For the text-containing cell, return its midpoint in [x, y] coordinate format. 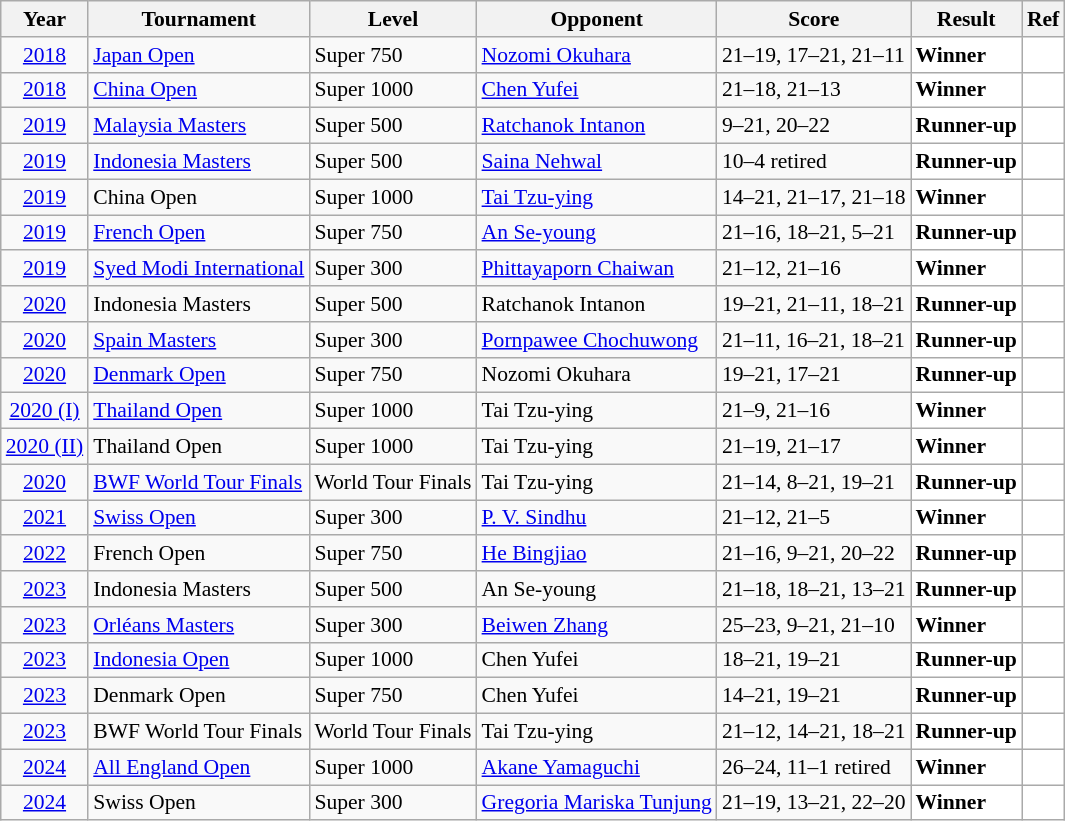
Opponent [597, 19]
All England Open [198, 767]
Result [966, 19]
21–16, 18–21, 5–21 [814, 233]
21–18, 21–13 [814, 90]
21–11, 16–21, 18–21 [814, 340]
2021 [44, 518]
21–14, 8–21, 19–21 [814, 482]
19–21, 21–11, 18–21 [814, 304]
Akane Yamaguchi [597, 767]
9–21, 20–22 [814, 126]
21–12, 21–16 [814, 269]
2022 [44, 554]
2020 (I) [44, 411]
14–21, 19–21 [814, 696]
Pornpawee Chochuwong [597, 340]
21–9, 21–16 [814, 411]
21–16, 9–21, 20–22 [814, 554]
21–18, 18–21, 13–21 [814, 589]
Malaysia Masters [198, 126]
Indonesia Open [198, 660]
21–12, 21–5 [814, 518]
Spain Masters [198, 340]
10–4 retired [814, 162]
Level [392, 19]
Orléans Masters [198, 625]
19–21, 17–21 [814, 375]
21–12, 14–21, 18–21 [814, 732]
Beiwen Zhang [597, 625]
Phittayaporn Chaiwan [597, 269]
14–21, 21–17, 21–18 [814, 197]
Japan Open [198, 55]
21–19, 21–17 [814, 447]
Syed Modi International [198, 269]
P. V. Sindhu [597, 518]
Saina Nehwal [597, 162]
21–19, 17–21, 21–11 [814, 55]
Score [814, 19]
18–21, 19–21 [814, 660]
26–24, 11–1 retired [814, 767]
25–23, 9–21, 21–10 [814, 625]
21–19, 13–21, 22–20 [814, 803]
2020 (II) [44, 447]
He Bingjiao [597, 554]
Gregoria Mariska Tunjung [597, 803]
Tournament [198, 19]
Year [44, 19]
Ref [1043, 19]
